Locate the cell with the specified text and output its [x, y] center coordinate. 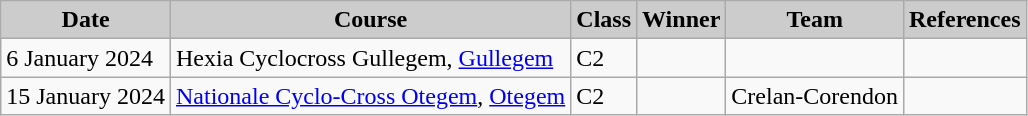
Course [370, 20]
Class [604, 20]
Winner [682, 20]
References [964, 20]
Date [86, 20]
Crelan-Corendon [815, 96]
15 January 2024 [86, 96]
6 January 2024 [86, 58]
Nationale Cyclo-Cross Otegem, Otegem [370, 96]
Team [815, 20]
Hexia Cyclocross Gullegem, Gullegem [370, 58]
